Output the [X, Y] coordinate of the center of the cell containing the given text.  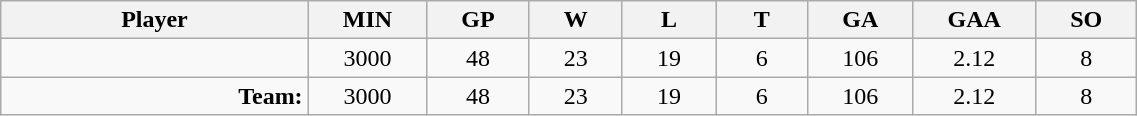
SO [1086, 20]
Player [154, 20]
W [576, 20]
MIN [368, 20]
GA [860, 20]
L [668, 20]
T [762, 20]
GP [478, 20]
Team: [154, 96]
GAA [974, 20]
